Extract the [x, y] coordinate from the center of the cell holding the provided text.  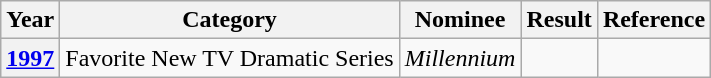
Reference [654, 20]
Result [559, 20]
Category [230, 20]
Year [30, 20]
1997 [30, 58]
Favorite New TV Dramatic Series [230, 58]
Nominee [460, 20]
Millennium [460, 58]
